Scan for the cell matching the given text and deliver its [X, Y] coordinate at center. 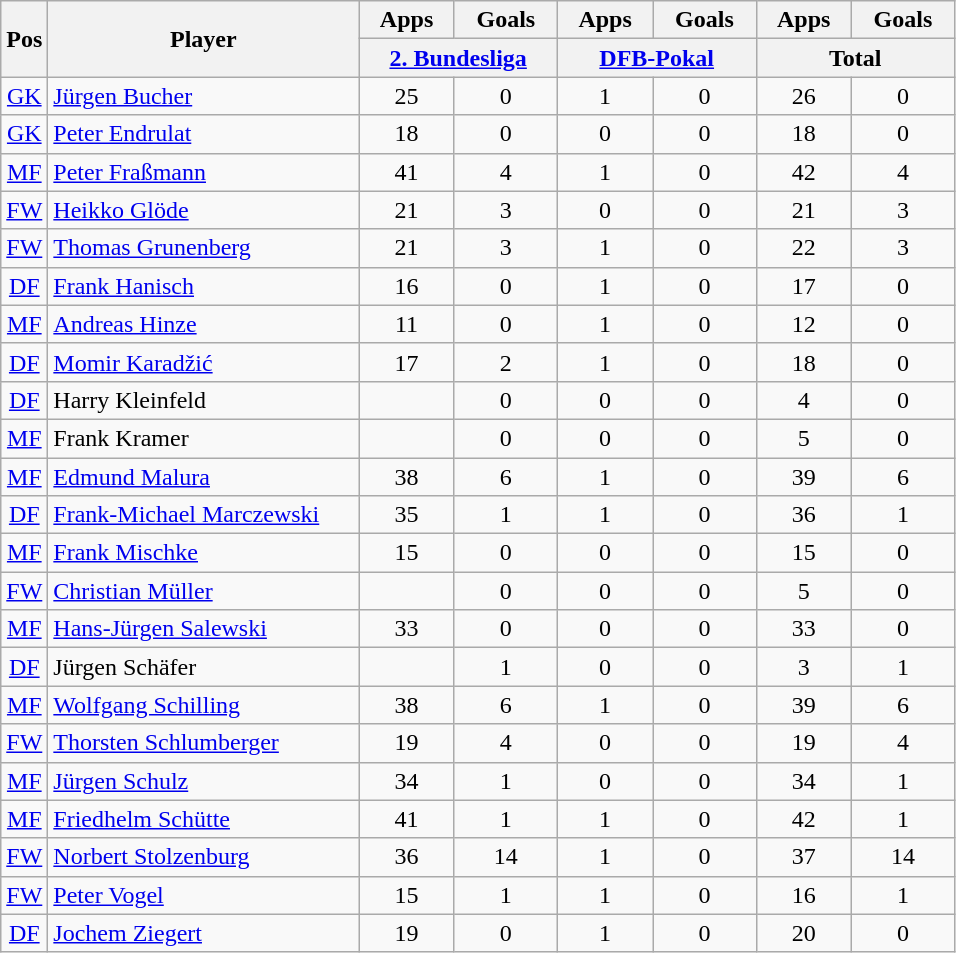
2. Bundesliga [458, 58]
20 [804, 933]
Peter Vogel [204, 895]
Peter Endrulat [204, 134]
Jochem Ziegert [204, 933]
22 [804, 248]
Norbert Stolzenburg [204, 857]
Frank Kramer [204, 438]
Wolfgang Schilling [204, 705]
Harry Kleinfeld [204, 400]
Total [856, 58]
Hans-Jürgen Salewski [204, 629]
Thorsten Schlumberger [204, 743]
2 [506, 362]
Jürgen Schäfer [204, 667]
Momir Karadžić [204, 362]
37 [804, 857]
Heikko Glöde [204, 210]
Peter Fraßmann [204, 172]
DFB-Pokal [656, 58]
Pos [24, 39]
11 [406, 324]
35 [406, 515]
Frank-Michael Marczewski [204, 515]
Jürgen Bucher [204, 96]
Friedhelm Schütte [204, 819]
25 [406, 96]
Thomas Grunenberg [204, 248]
Edmund Malura [204, 477]
Frank Mischke [204, 553]
Frank Hanisch [204, 286]
Christian Müller [204, 591]
Andreas Hinze [204, 324]
Player [204, 39]
26 [804, 96]
Jürgen Schulz [204, 781]
12 [804, 324]
